Output the (x, y) coordinate of the center of the cell containing the given text.  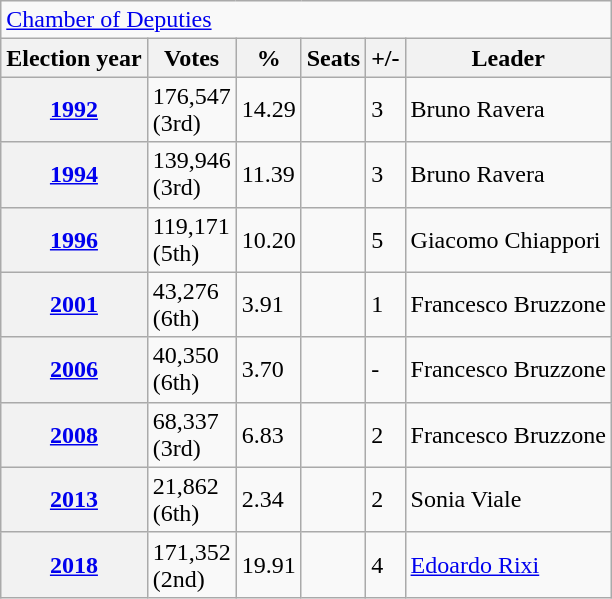
11.39 (268, 174)
4 (386, 564)
2018 (74, 564)
6.83 (268, 434)
1 (386, 304)
2.34 (268, 500)
19.91 (268, 564)
1996 (74, 240)
Edoardo Rixi (508, 564)
+/- (386, 58)
Election year (74, 58)
68,337(3rd) (192, 434)
171,352(2nd) (192, 564)
40,350(6th) (192, 370)
2008 (74, 434)
% (268, 58)
119,171(5th) (192, 240)
176,547(3rd) (192, 110)
2001 (74, 304)
3.91 (268, 304)
139,946(3rd) (192, 174)
5 (386, 240)
Sonia Viale (508, 500)
Votes (192, 58)
10.20 (268, 240)
21,862(6th) (192, 500)
Seats (333, 58)
43,276(6th) (192, 304)
1994 (74, 174)
14.29 (268, 110)
Leader (508, 58)
Chamber of Deputies (306, 20)
1992 (74, 110)
2006 (74, 370)
- (386, 370)
Giacomo Chiappori (508, 240)
2013 (74, 500)
3.70 (268, 370)
